Find where the given text appears and provide that cell's center as (x, y) coordinate. 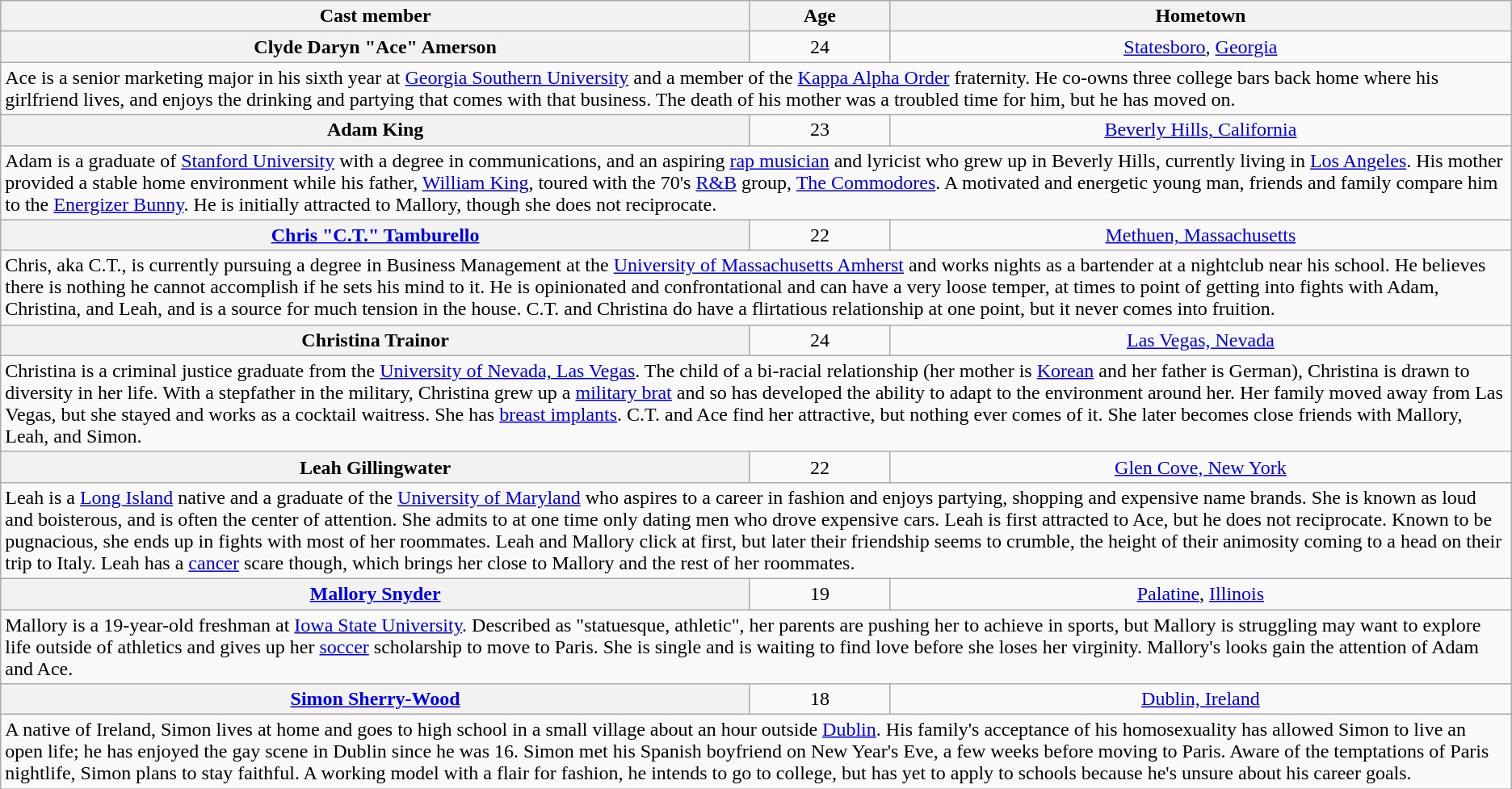
Simon Sherry-Wood (376, 699)
23 (819, 130)
18 (819, 699)
Glen Cove, New York (1201, 467)
Adam King (376, 130)
Leah Gillingwater (376, 467)
Clyde Daryn "Ace" Amerson (376, 47)
Cast member (376, 16)
Hometown (1201, 16)
Palatine, Illinois (1201, 594)
Age (819, 16)
Christina Trainor (376, 340)
19 (819, 594)
Las Vegas, Nevada (1201, 340)
Methuen, Massachusetts (1201, 235)
Chris "C.T." Tamburello (376, 235)
Dublin, Ireland (1201, 699)
Beverly Hills, California (1201, 130)
Mallory Snyder (376, 594)
Statesboro, Georgia (1201, 47)
